Determine the [X, Y] coordinate at the center of the cell enclosing the given text.  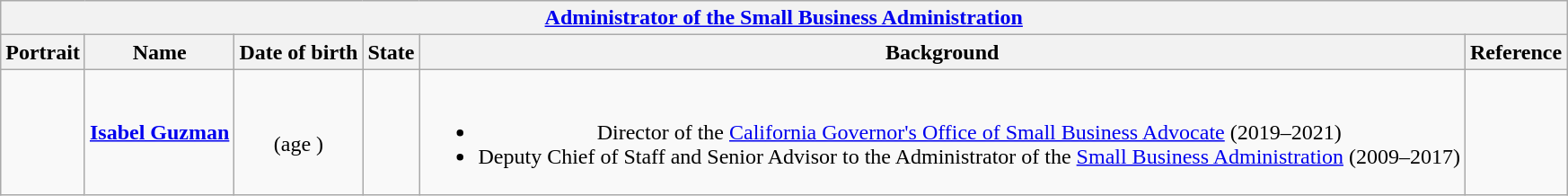
Administrator of the Small Business Administration [784, 18]
Portrait [43, 52]
(age ) [298, 132]
Isabel Guzman [159, 132]
Background [943, 52]
State [392, 52]
Reference [1516, 52]
Name [159, 52]
Date of birth [298, 52]
